Determine the [X, Y] coordinate at the center of the cell enclosing the given text.  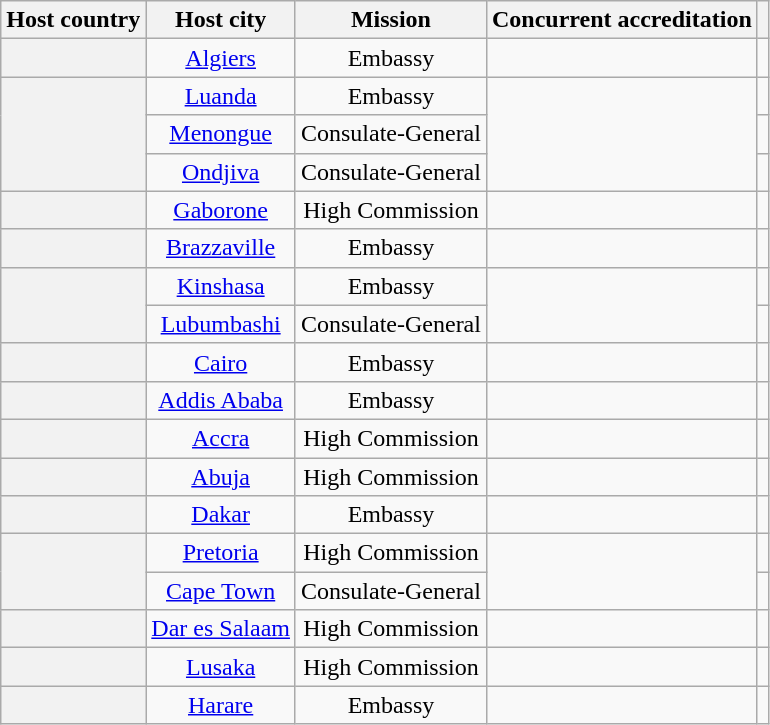
Cape Town [221, 591]
Concurrent accreditation [622, 20]
Mission [390, 20]
Addis Ababa [221, 400]
Luanda [221, 96]
Dakar [221, 515]
Gaborone [221, 210]
Lubumbashi [221, 324]
Host country [74, 20]
Host city [221, 20]
Dar es Salaam [221, 629]
Cairo [221, 362]
Menongue [221, 134]
Algiers [221, 58]
Ondjiva [221, 172]
Kinshasa [221, 286]
Abuja [221, 477]
Brazzaville [221, 248]
Lusaka [221, 667]
Pretoria [221, 553]
Accra [221, 438]
Harare [221, 705]
